Identify which cell holds the provided text, then report its (X, Y) central coordinate. 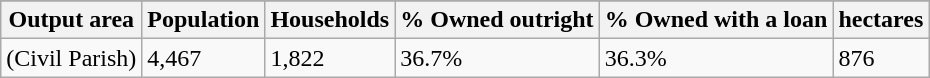
876 (881, 58)
Households (330, 20)
36.3% (716, 58)
36.7% (497, 58)
4,467 (204, 58)
1,822 (330, 58)
Population (204, 20)
Output area (72, 20)
% Owned with a loan (716, 20)
hectares (881, 20)
(Civil Parish) (72, 58)
% Owned outright (497, 20)
